Search for the cell housing the specified text and yield its [X, Y] center coordinate. 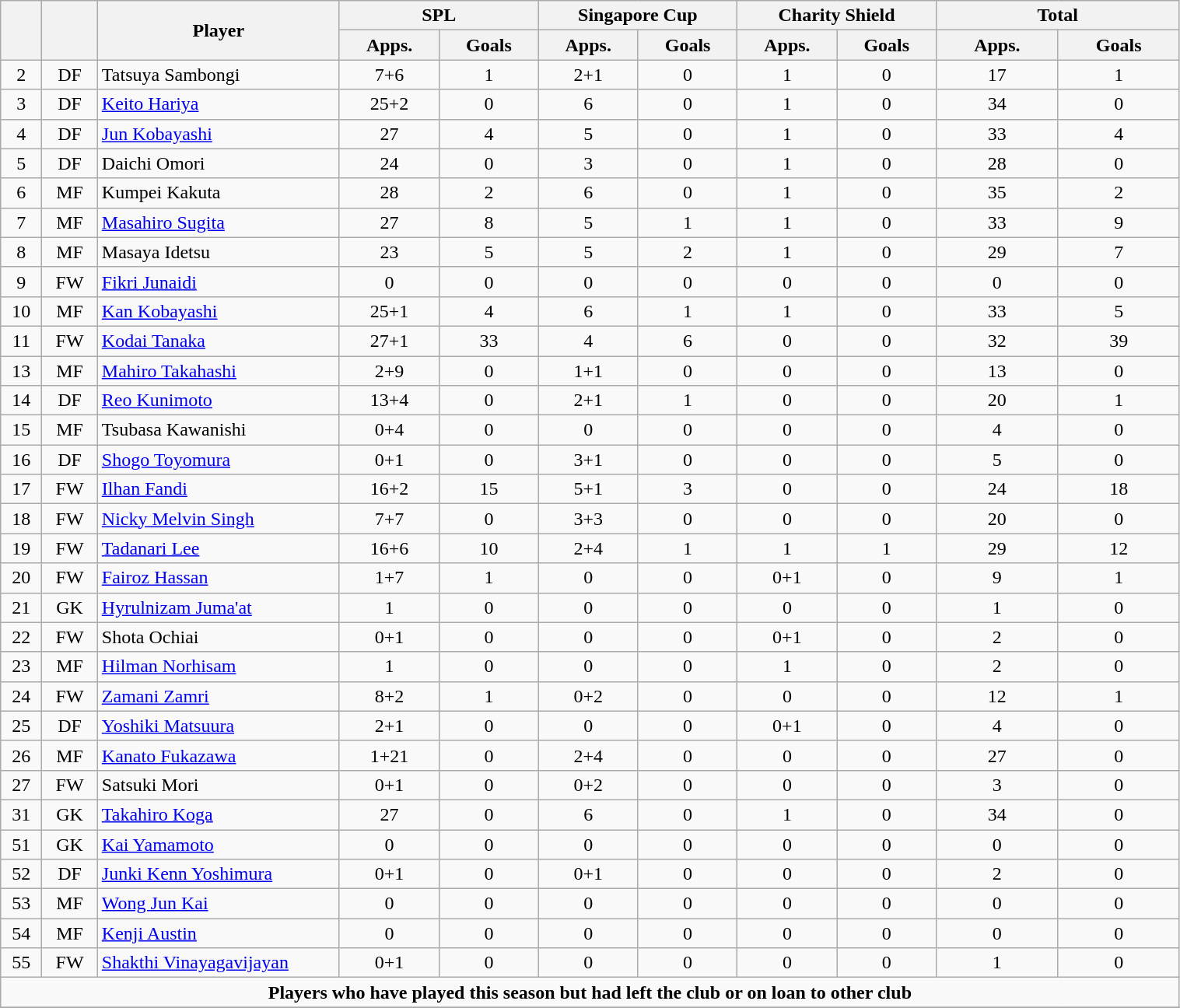
5+1 [588, 489]
Fikri Junaidi [218, 282]
Satsuki Mori [218, 785]
8+2 [389, 696]
26 [22, 755]
1+21 [389, 755]
Kan Kobayashi [218, 311]
3+3 [588, 519]
16+2 [389, 489]
Tatsuya Sambongi [218, 75]
32 [997, 341]
Yoshiki Matsuura [218, 726]
13+4 [389, 401]
25+2 [389, 104]
1+7 [389, 578]
16+6 [389, 548]
51 [22, 844]
21 [22, 607]
Wong Jun Kai [218, 904]
2+9 [389, 371]
Tsubasa Kawanishi [218, 430]
Shogo Toyomura [218, 460]
Total [1058, 16]
0+4 [389, 430]
3+1 [588, 460]
Shota Ochiai [218, 637]
27+1 [389, 341]
53 [22, 904]
Masahiro Sugita [218, 222]
7+6 [389, 75]
16 [22, 460]
Players who have played this season but had left the club or on loan to other club [590, 992]
Jun Kobayashi [218, 134]
54 [22, 933]
Masaya Idetsu [218, 252]
Kumpei Kakuta [218, 193]
Zamani Zamri [218, 696]
Charity Shield [837, 16]
Nicky Melvin Singh [218, 519]
Keito Hariya [218, 104]
22 [22, 637]
Kenji Austin [218, 933]
Kanato Fukazawa [218, 755]
Singapore Cup [638, 16]
19 [22, 548]
Hilman Norhisam [218, 667]
7+7 [389, 519]
25 [22, 726]
Kodai Tanaka [218, 341]
Shakthi Vinayagavijayan [218, 963]
39 [1119, 341]
Hyrulnizam Juma'at [218, 607]
14 [22, 401]
55 [22, 963]
Player [218, 30]
11 [22, 341]
52 [22, 874]
Junki Kenn Yoshimura [218, 874]
Fairoz Hassan [218, 578]
Reo Kunimoto [218, 401]
Mahiro Takahashi [218, 371]
Takahiro Koga [218, 814]
31 [22, 814]
1+1 [588, 371]
Kai Yamamoto [218, 844]
35 [997, 193]
SPL [439, 16]
Daichi Omori [218, 163]
25+1 [389, 311]
Tadanari Lee [218, 548]
Ilhan Fandi [218, 489]
